Determine the (X, Y) coordinate at the center of the cell enclosing the given text.  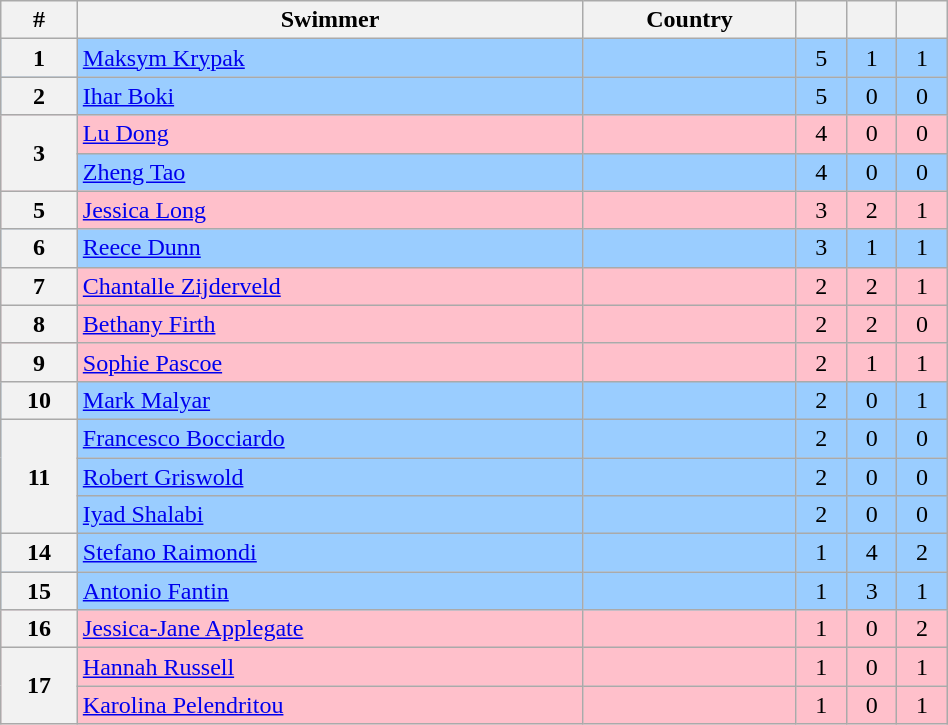
Lu Dong (330, 134)
7 (40, 286)
15 (40, 591)
Antonio Fantin (330, 591)
Jessica Long (330, 210)
Bethany Firth (330, 324)
Chantalle Zijderveld (330, 286)
6 (40, 248)
Hannah Russell (330, 667)
8 (40, 324)
Ihar Boki (330, 96)
Reece Dunn (330, 248)
Stefano Raimondi (330, 553)
Jessica-Jane Applegate (330, 629)
Country (690, 20)
Iyad Shalabi (330, 515)
Francesco Bocciardo (330, 438)
Karolina Pelendritou (330, 705)
14 (40, 553)
11 (40, 476)
Robert Griswold (330, 477)
9 (40, 362)
Zheng Tao (330, 172)
Swimmer (330, 20)
Mark Malyar (330, 400)
16 (40, 629)
10 (40, 400)
Maksym Krypak (330, 58)
# (40, 20)
17 (40, 686)
Sophie Pascoe (330, 362)
